Scan for the cell matching the given text and deliver its (x, y) coordinate at center. 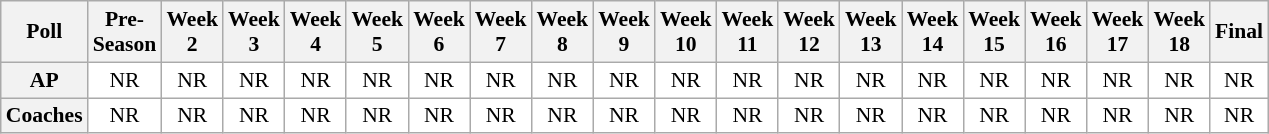
Week18 (1179, 32)
Week15 (994, 32)
Week3 (254, 32)
Final (1239, 32)
Week17 (1118, 32)
Week5 (377, 32)
Week14 (933, 32)
AP (44, 80)
Week13 (871, 32)
Week16 (1056, 32)
Poll (44, 32)
Pre-Season (125, 32)
Week2 (192, 32)
Week12 (809, 32)
Week10 (686, 32)
Coaches (44, 116)
Week6 (439, 32)
Week4 (316, 32)
Week7 (501, 32)
Week9 (624, 32)
Week11 (748, 32)
Week8 (562, 32)
